Extract the [x, y] coordinate from the center of the cell holding the provided text.  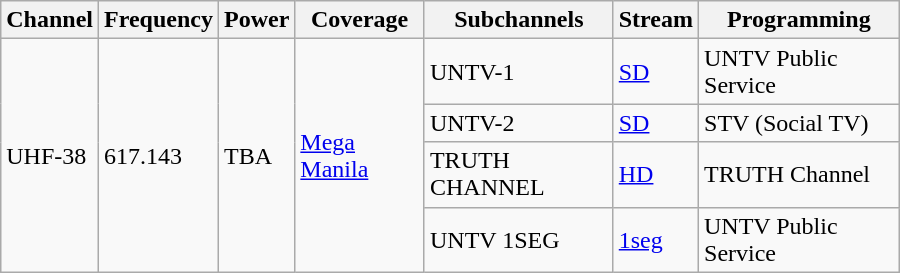
Power [256, 20]
Coverage [360, 20]
Stream [656, 20]
TRUTH Channel [800, 174]
617.143 [159, 156]
Programming [800, 20]
Frequency [159, 20]
TBA [256, 156]
1seg [656, 240]
UNTV-1 [518, 72]
UNTV 1SEG [518, 240]
Channel [50, 20]
HD [656, 174]
STV (Social TV) [800, 123]
UHF-38 [50, 156]
TRUTH CHANNEL [518, 174]
UNTV-2 [518, 123]
Subchannels [518, 20]
Mega Manila [360, 156]
